Search for the cell housing the specified text and yield its (X, Y) center coordinate. 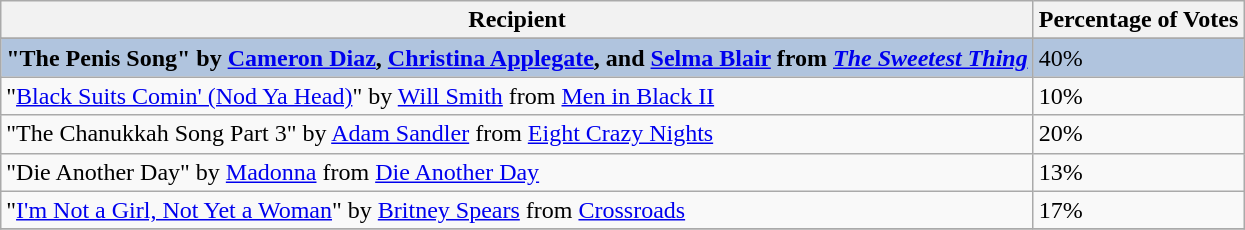
"Black Suits Comin' (Nod Ya Head)" by Will Smith from Men in Black II (517, 96)
20% (1138, 134)
17% (1138, 210)
Recipient (517, 20)
Percentage of Votes (1138, 20)
13% (1138, 172)
40% (1138, 58)
10% (1138, 96)
"The Chanukkah Song Part 3" by Adam Sandler from Eight Crazy Nights (517, 134)
"Die Another Day" by Madonna from Die Another Day (517, 172)
"I'm Not a Girl, Not Yet a Woman" by Britney Spears from Crossroads (517, 210)
"The Penis Song" by Cameron Diaz, Christina Applegate, and Selma Blair from The Sweetest Thing (517, 58)
